Pinpoint the cell where the given text exists, returning its (X, Y) midpoint coordinate. 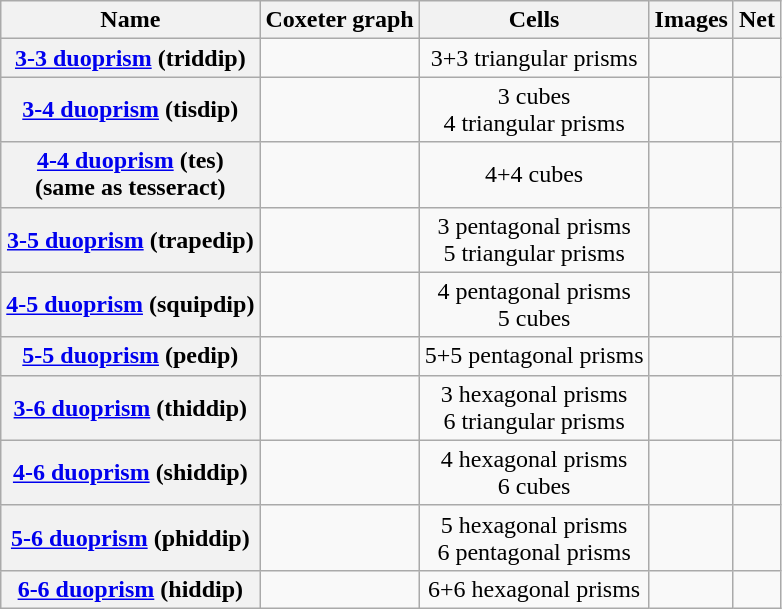
6-6 duoprism (hiddip) (130, 589)
3-4 duoprism (tisdip) (130, 110)
3-6 duoprism (thiddip) (130, 408)
Images (691, 20)
5-5 duoprism (pedip) (130, 356)
5 hexagonal prisms6 pentagonal prisms (534, 538)
4-6 duoprism (shiddip) (130, 472)
5+5 pentagonal prisms (534, 356)
3 cubes4 triangular prisms (534, 110)
4 pentagonal prisms5 cubes (534, 304)
Coxeter graph (340, 20)
4 hexagonal prisms6 cubes (534, 472)
4-5 duoprism (squipdip) (130, 304)
Cells (534, 20)
3+3 triangular prisms (534, 58)
3-5 duoprism (trapedip) (130, 240)
3 hexagonal prisms6 triangular prisms (534, 408)
3-3 duoprism (triddip) (130, 58)
4-4 duoprism (tes)(same as tesseract) (130, 174)
4+4 cubes (534, 174)
Net (756, 20)
6+6 hexagonal prisms (534, 589)
Name (130, 20)
5-6 duoprism (phiddip) (130, 538)
3 pentagonal prisms5 triangular prisms (534, 240)
